Find where the given text appears and provide that cell's center as [X, Y] coordinate. 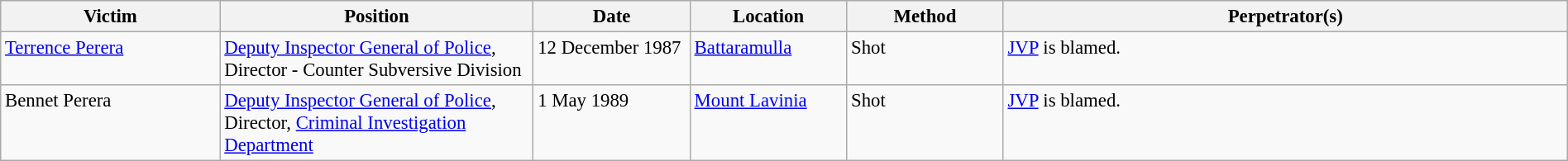
Mount Lavinia [767, 123]
Deputy Inspector General of Police, Director, Criminal Investigation Department [377, 123]
Date [612, 17]
Position [377, 17]
Location [767, 17]
Battaramulla [767, 59]
Terrence Perera [111, 59]
Victim [111, 17]
Perpetrator(s) [1285, 17]
Method [925, 17]
12 December 1987 [612, 59]
Bennet Perera [111, 123]
Deputy Inspector General of Police, Director - Counter Subversive Division [377, 59]
1 May 1989 [612, 123]
